Provide the (x, y) coordinate of the cell's center where the given text is located.  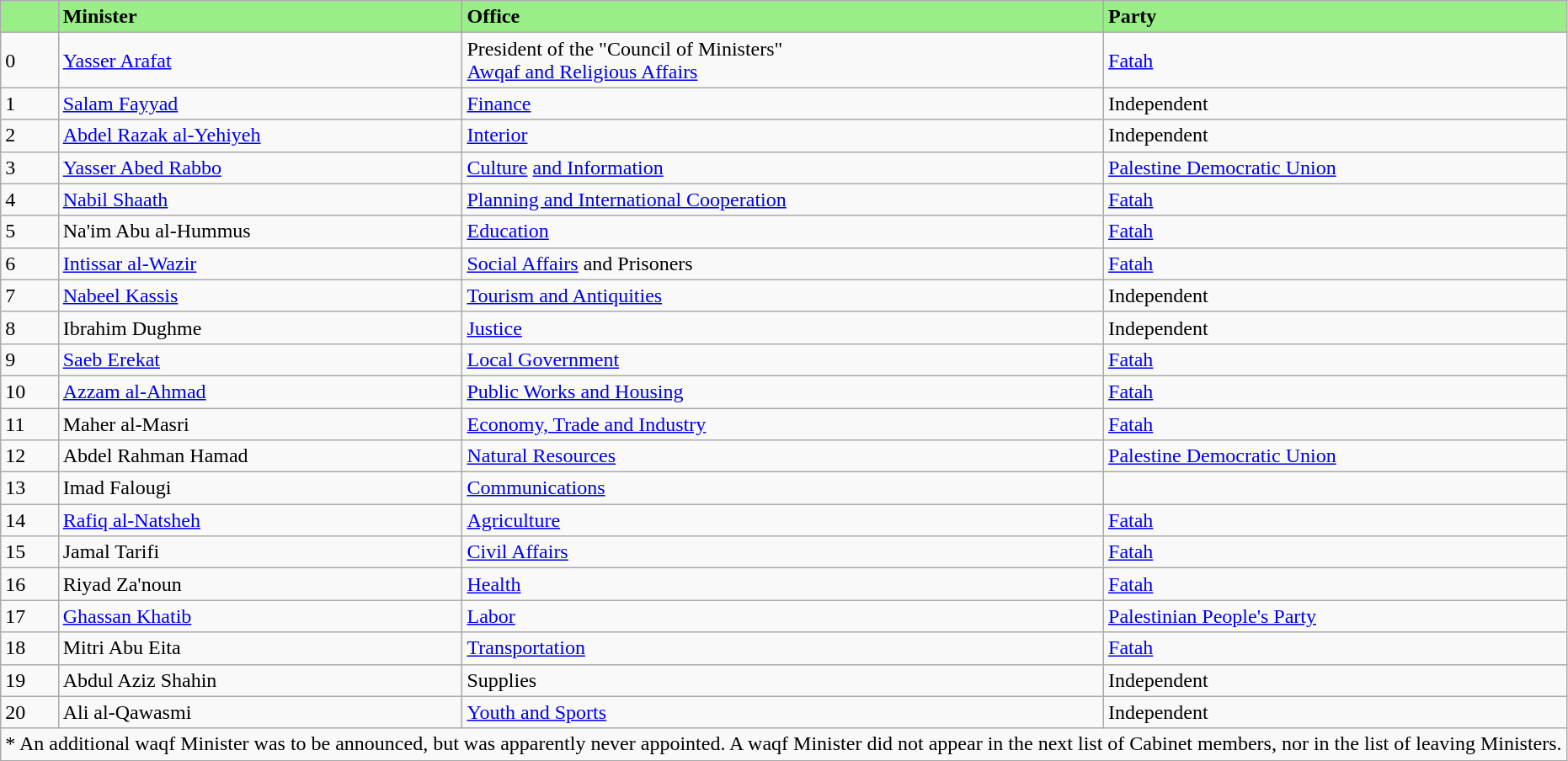
Yasser Abed Rabbo (260, 168)
Rafiq al-Natsheh (260, 520)
Imad Falougi (260, 488)
Nabeel Kassis (260, 295)
1 (29, 104)
Mitri Abu Eita (260, 648)
Ali al-Qawasmi (260, 712)
Saeb Erekat (260, 359)
Natural Resources (783, 456)
Minister (260, 17)
3 (29, 168)
Party (1336, 17)
Economy, Trade and Industry (783, 423)
7 (29, 295)
Communications (783, 488)
11 (29, 423)
Transportation (783, 648)
Abdul Aziz Shahin (260, 680)
Civil Affairs (783, 552)
17 (29, 616)
Supplies (783, 680)
2 (29, 136)
12 (29, 456)
4 (29, 200)
Abdel Razak al-Yehiyeh (260, 136)
Social Affairs and Prisoners (783, 263)
13 (29, 488)
18 (29, 648)
Nabil Shaath (260, 200)
14 (29, 520)
Culture and Information (783, 168)
Ibrahim Dughme (260, 327)
0 (29, 61)
Office (783, 17)
Tourism and Antiquities (783, 295)
Na'im Abu al-Hummus (260, 231)
5 (29, 231)
Justice (783, 327)
Planning and International Cooperation (783, 200)
Agriculture (783, 520)
Labor (783, 616)
Intissar al-Wazir (260, 263)
Education (783, 231)
Finance (783, 104)
Abdel Rahman Hamad (260, 456)
Public Works and Housing (783, 391)
10 (29, 391)
19 (29, 680)
Interior (783, 136)
20 (29, 712)
Azzam al-Ahmad (260, 391)
Jamal Tarifi (260, 552)
Salam Fayyad (260, 104)
Local Government (783, 359)
Youth and Sports (783, 712)
Riyad Za'noun (260, 584)
Yasser Arafat (260, 61)
9 (29, 359)
6 (29, 263)
Ghassan Khatib (260, 616)
16 (29, 584)
Maher al-Masri (260, 423)
15 (29, 552)
Palestinian People's Party (1336, 616)
President of the "Council of Ministers"Awqaf and Religious Affairs (783, 61)
8 (29, 327)
Health (783, 584)
